Return the (x, y) coordinate for the center point of the cell that contains the specified text.  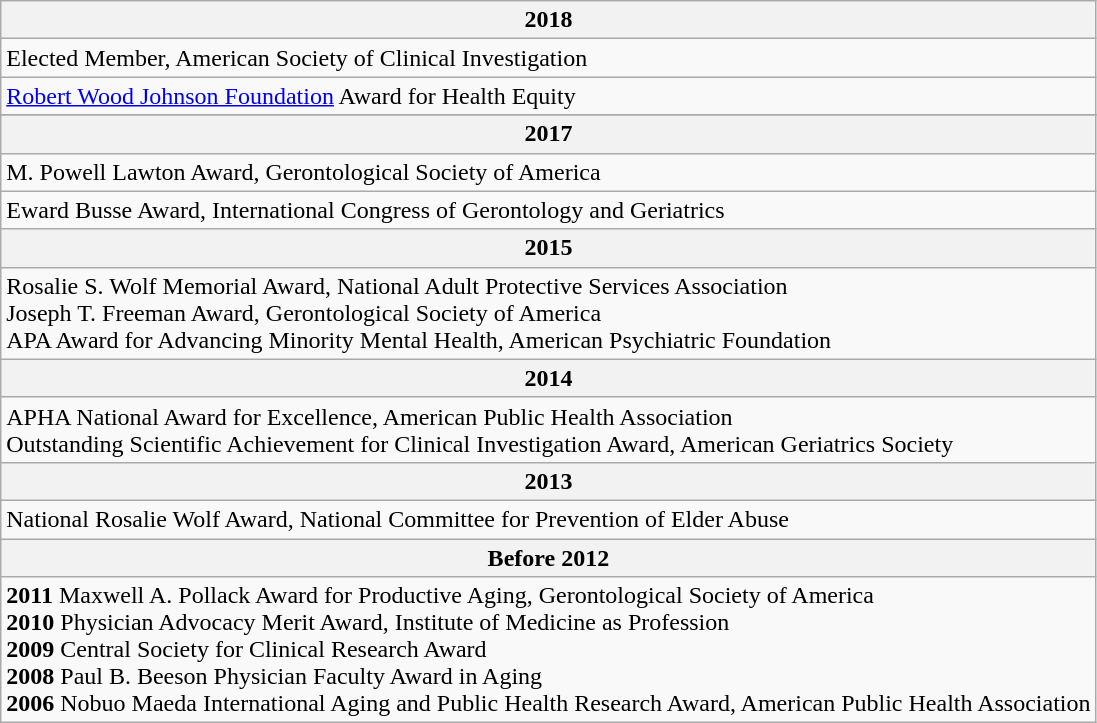
Eward Busse Award, International Congress of Gerontology and Geriatrics (548, 210)
2018 (548, 20)
2017 (548, 134)
Elected Member, American Society of Clinical Investigation (548, 58)
Before 2012 (548, 557)
Robert Wood Johnson Foundation Award for Health Equity (548, 96)
2013 (548, 481)
2014 (548, 378)
M. Powell Lawton Award, Gerontological Society of America (548, 172)
National Rosalie Wolf Award, National Committee for Prevention of Elder Abuse (548, 519)
2015 (548, 248)
